Return the [x, y] coordinate for the center point of the cell that contains the specified text.  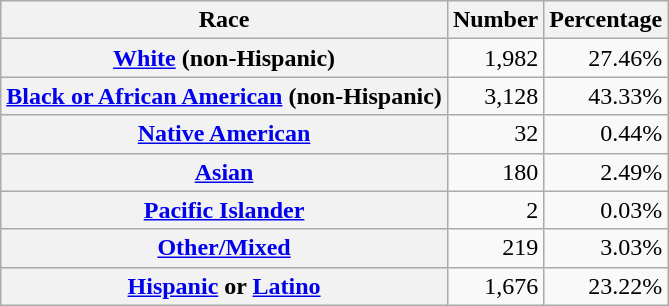
Hispanic or Latino [224, 286]
Black or African American (non-Hispanic) [224, 96]
Number [495, 20]
Race [224, 20]
27.46% [606, 58]
White (non-Hispanic) [224, 58]
2 [495, 210]
1,676 [495, 286]
3,128 [495, 96]
2.49% [606, 172]
3.03% [606, 248]
180 [495, 172]
43.33% [606, 96]
0.44% [606, 134]
Percentage [606, 20]
1,982 [495, 58]
Asian [224, 172]
Native American [224, 134]
32 [495, 134]
Pacific Islander [224, 210]
219 [495, 248]
Other/Mixed [224, 248]
23.22% [606, 286]
0.03% [606, 210]
